Find where the given text appears and provide that cell's center as (x, y) coordinate. 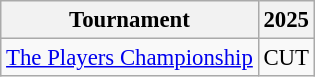
2025 (286, 20)
CUT (286, 58)
The Players Championship (130, 58)
Tournament (130, 20)
